Pinpoint the cell where the given text exists, returning its (x, y) midpoint coordinate. 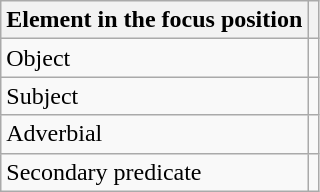
Subject (154, 96)
Element in the focus position (154, 20)
Object (154, 58)
Adverbial (154, 134)
Secondary predicate (154, 172)
